Determine the (x, y) coordinate at the center of the cell enclosing the given text.  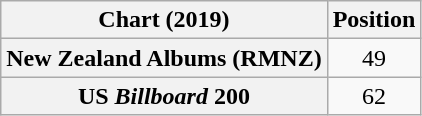
62 (374, 96)
New Zealand Albums (RMNZ) (164, 58)
Chart (2019) (164, 20)
US Billboard 200 (164, 96)
49 (374, 58)
Position (374, 20)
